From the cell containing the given text, extract its center point as [X, Y] coordinate. 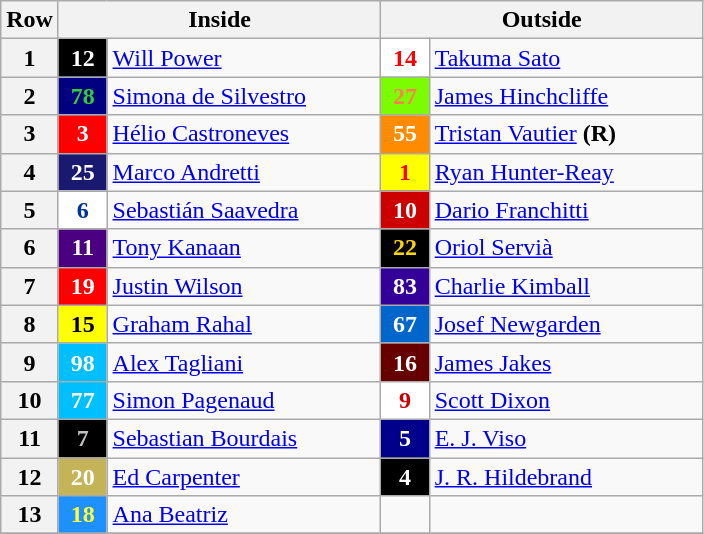
E. J. Viso [566, 438]
13 [30, 515]
Simon Pagenaud [244, 400]
Will Power [244, 58]
2 [30, 96]
Justin Wilson [244, 286]
15 [82, 324]
Tony Kanaan [244, 248]
Ryan Hunter-Reay [566, 172]
77 [82, 400]
Ed Carpenter [244, 477]
18 [82, 515]
27 [406, 96]
Oriol Servià [566, 248]
Hélio Castroneves [244, 134]
55 [406, 134]
83 [406, 286]
Simona de Silvestro [244, 96]
78 [82, 96]
20 [82, 477]
Sebastián Saavedra [244, 210]
Outside [542, 20]
Graham Rahal [244, 324]
16 [406, 362]
Inside [219, 20]
22 [406, 248]
67 [406, 324]
8 [30, 324]
Tristan Vautier (R) [566, 134]
19 [82, 286]
Takuma Sato [566, 58]
Dario Franchitti [566, 210]
Alex Tagliani [244, 362]
98 [82, 362]
Scott Dixon [566, 400]
Marco Andretti [244, 172]
25 [82, 172]
Charlie Kimball [566, 286]
Josef Newgarden [566, 324]
14 [406, 58]
James Jakes [566, 362]
Row [30, 20]
J. R. Hildebrand [566, 477]
Ana Beatriz [244, 515]
James Hinchcliffe [566, 96]
Sebastian Bourdais [244, 438]
